Determine the (x, y) coordinate at the center of the cell enclosing the given text.  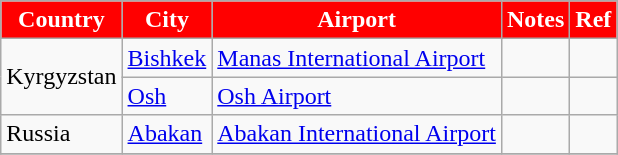
Notes (535, 20)
Abakan (167, 134)
Kyrgyzstan (62, 77)
Bishkek (167, 58)
Abakan International Airport (357, 134)
Manas International Airport (357, 58)
Osh Airport (357, 96)
City (167, 20)
Country (62, 20)
Osh (167, 96)
Ref (594, 20)
Russia (62, 134)
Airport (357, 20)
